Return [X, Y] of the center of cell containing provided text 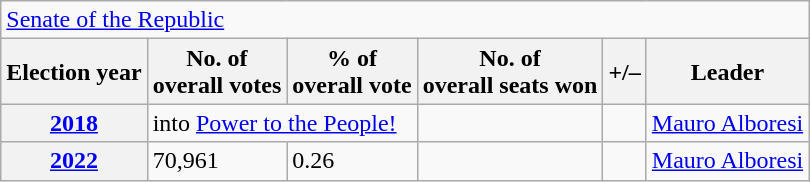
No. ofoverall votes [217, 72]
Leader [727, 72]
into Power to the People! [282, 123]
2018 [74, 123]
Election year [74, 72]
2022 [74, 161]
+/– [624, 72]
% ofoverall vote [352, 72]
70,961 [217, 161]
Senate of the Republic [405, 20]
0.26 [352, 161]
No. ofoverall seats won [510, 72]
